From the cell containing the given text, extract its center point as (X, Y) coordinate. 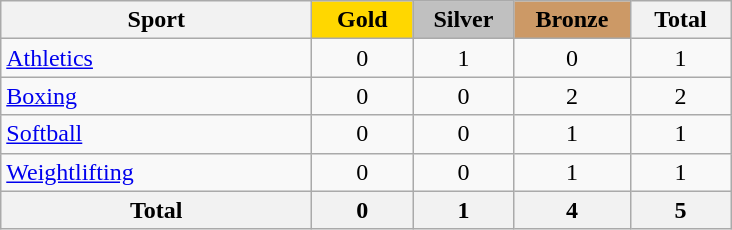
Silver (464, 20)
4 (572, 210)
Boxing (156, 96)
Bronze (572, 20)
Weightlifting (156, 172)
5 (680, 210)
Softball (156, 134)
Sport (156, 20)
Gold (362, 20)
Athletics (156, 58)
